Search for the cell housing the specified text and yield its (X, Y) center coordinate. 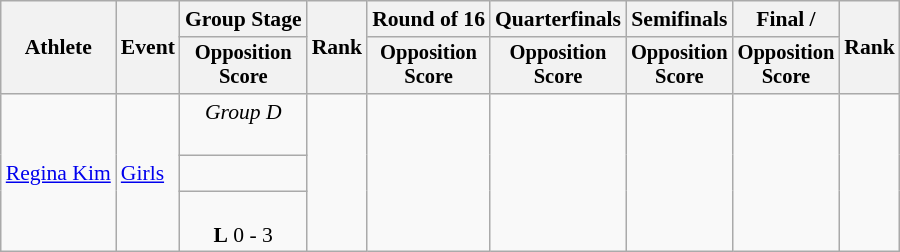
Final / (786, 19)
Athlete (58, 48)
Quarterfinals (558, 19)
L 0 - 3 (244, 222)
Semifinals (680, 19)
Round of 16 (428, 19)
Event (148, 48)
Regina Kim (58, 173)
Girls (148, 173)
Group D (244, 124)
Group Stage (244, 19)
